From the cell containing the given text, extract its center point as (X, Y) coordinate. 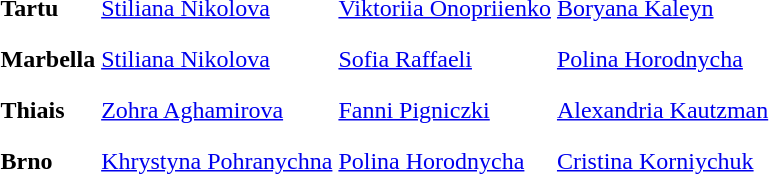
Alexandria Kautzman (662, 110)
Zohra Aghamirova (217, 110)
Sofia Raffaeli (445, 59)
Fanni Pigniczki (445, 110)
Stiliana Nikolova (217, 59)
Polina Horodnycha (662, 59)
